Return the (x, y) coordinate for the center point of the cell that contains the specified text.  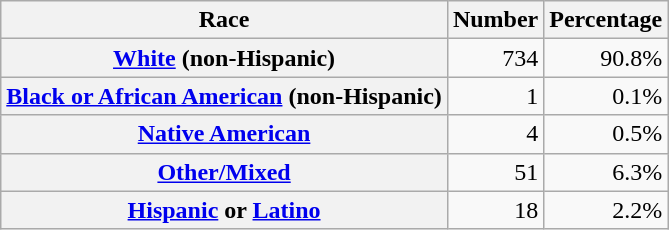
2.2% (606, 210)
Hispanic or Latino (224, 210)
0.5% (606, 134)
734 (495, 58)
Race (224, 20)
18 (495, 210)
Native American (224, 134)
Black or African American (non-Hispanic) (224, 96)
4 (495, 134)
90.8% (606, 58)
6.3% (606, 172)
Number (495, 20)
Percentage (606, 20)
Other/Mixed (224, 172)
White (non-Hispanic) (224, 58)
51 (495, 172)
0.1% (606, 96)
1 (495, 96)
